Extract the [X, Y] coordinate from the center of the cell holding the provided text.  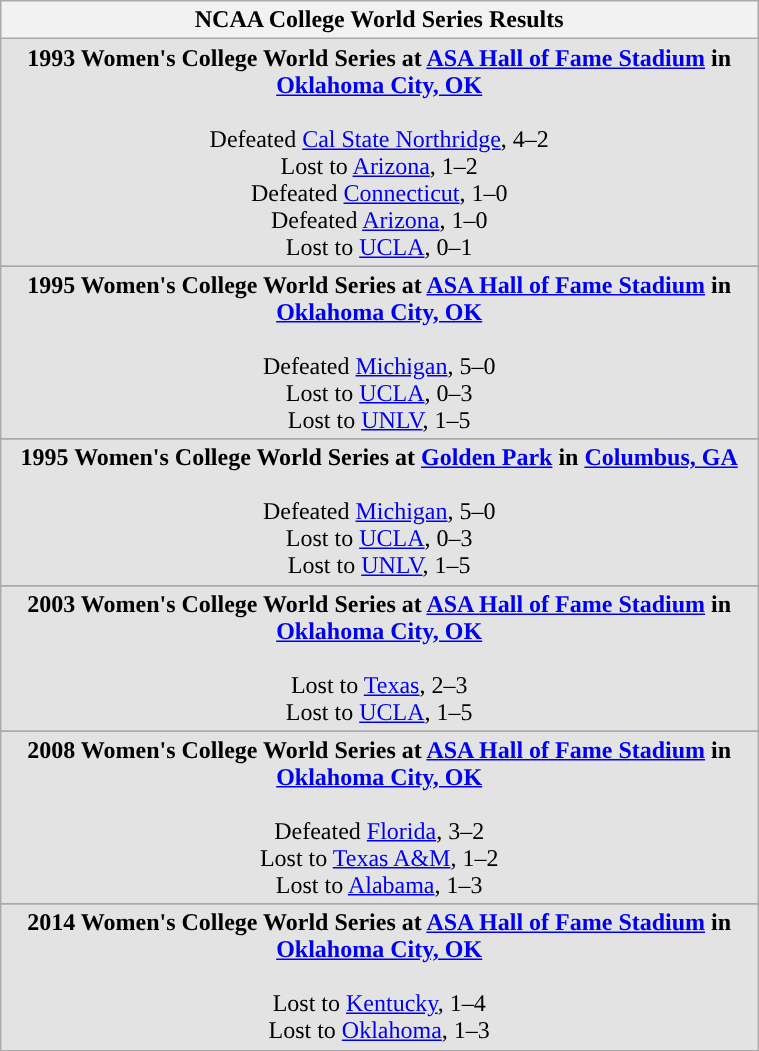
2003 Women's College World Series at ASA Hall of Fame Stadium in Oklahoma City, OKLost to Texas, 2–3 Lost to UCLA, 1–5 [380, 658]
1995 Women's College World Series at Golden Park in Columbus, GADefeated Michigan, 5–0 Lost to UCLA, 0–3 Lost to UNLV, 1–5 [380, 512]
1995 Women's College World Series at ASA Hall of Fame Stadium in Oklahoma City, OKDefeated Michigan, 5–0 Lost to UCLA, 0–3 Lost to UNLV, 1–5 [380, 352]
2014 Women's College World Series at ASA Hall of Fame Stadium in Oklahoma City, OKLost to Kentucky, 1–4 Lost to Oklahoma, 1–3 [380, 977]
2008 Women's College World Series at ASA Hall of Fame Stadium in Oklahoma City, OKDefeated Florida, 3–2 Lost to Texas A&M, 1–2 Lost to Alabama, 1–3 [380, 818]
NCAA College World Series Results [380, 20]
